Return the (x, y) coordinate for the center point of the cell that contains the specified text.  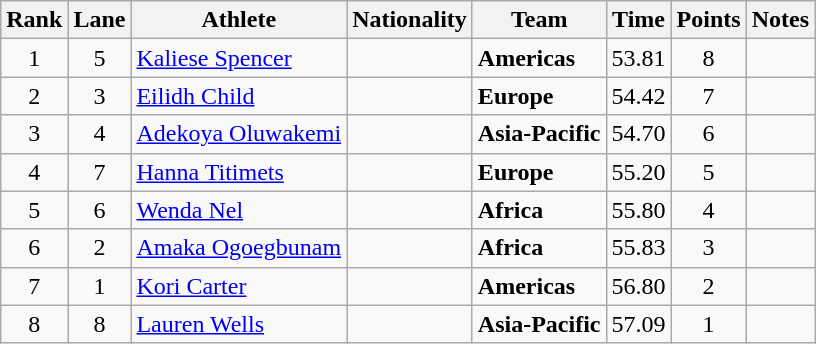
Wenda Nel (239, 210)
Team (539, 20)
Amaka Ogoegbunam (239, 248)
Adekoya Oluwakemi (239, 134)
Eilidh Child (239, 96)
Lauren Wells (239, 324)
Points (708, 20)
Rank (34, 20)
56.80 (638, 286)
55.80 (638, 210)
Hanna Titimets (239, 172)
55.20 (638, 172)
Kori Carter (239, 286)
55.83 (638, 248)
Notes (780, 20)
Time (638, 20)
Kaliese Spencer (239, 58)
53.81 (638, 58)
Athlete (239, 20)
54.70 (638, 134)
57.09 (638, 324)
54.42 (638, 96)
Nationality (410, 20)
Lane (100, 20)
